Extract the [x, y] coordinate from the center of the cell holding the provided text.  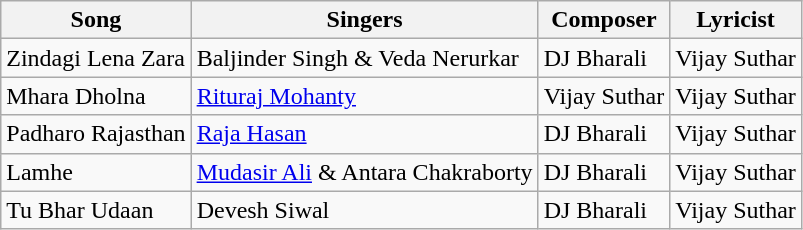
Padharo Rajasthan [96, 134]
Lamhe [96, 172]
Composer [604, 20]
Tu Bhar Udaan [96, 210]
Lyricist [736, 20]
Raja Hasan [364, 134]
Mhara Dholna [96, 96]
Singers [364, 20]
Zindagi Lena Zara [96, 58]
Song [96, 20]
Baljinder Singh & Veda Nerurkar [364, 58]
Mudasir Ali & Antara Chakraborty [364, 172]
Rituraj Mohanty [364, 96]
Devesh Siwal [364, 210]
